Scan for the cell matching the given text and deliver its (X, Y) coordinate at center. 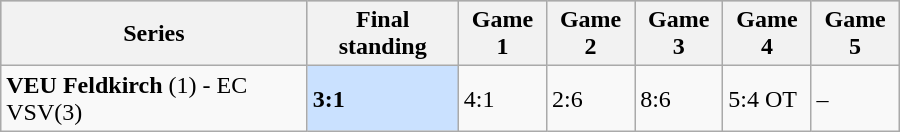
Final standing (382, 34)
8:6 (679, 98)
Game 5 (855, 34)
– (855, 98)
Game 3 (679, 34)
3:1 (382, 98)
5:4 OT (767, 98)
Game 4 (767, 34)
Game 2 (590, 34)
Game 1 (502, 34)
Series (154, 34)
2:6 (590, 98)
VEU Feldkirch (1) - EC VSV(3) (154, 98)
4:1 (502, 98)
